Find where the given text appears and provide that cell's center as (x, y) coordinate. 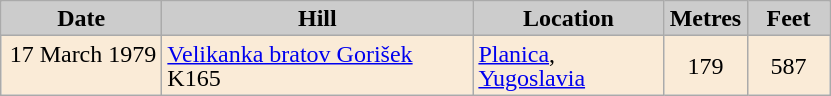
Feet (788, 18)
Planica, Yugoslavia (568, 66)
Metres (706, 18)
Velikanka bratov Gorišek K165 (318, 66)
Date (82, 18)
587 (788, 66)
179 (706, 66)
Hill (318, 18)
Location (568, 18)
17 March 1979 (82, 66)
